Determine the (X, Y) coordinate at the center of the cell enclosing the given text.  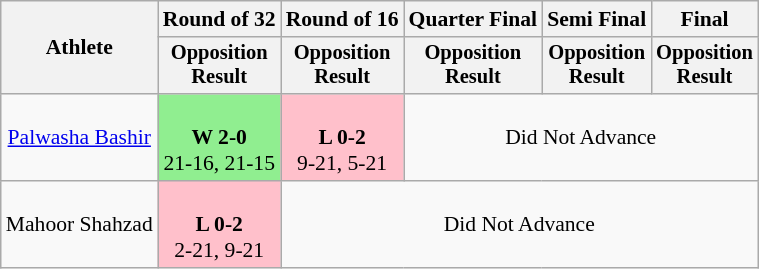
W 2-0 21-16, 21-15 (220, 138)
Quarter Final (474, 19)
Athlete (80, 48)
Mahoor Shahzad (80, 224)
Palwasha Bashir (80, 138)
L 0-2 2-21, 9-21 (220, 224)
Round of 16 (342, 19)
L 0-2 9-21, 5-21 (342, 138)
Final (704, 19)
Semi Final (596, 19)
Round of 32 (220, 19)
